Detect which cell encompasses the target text, then output its [x, y] center coordinate. 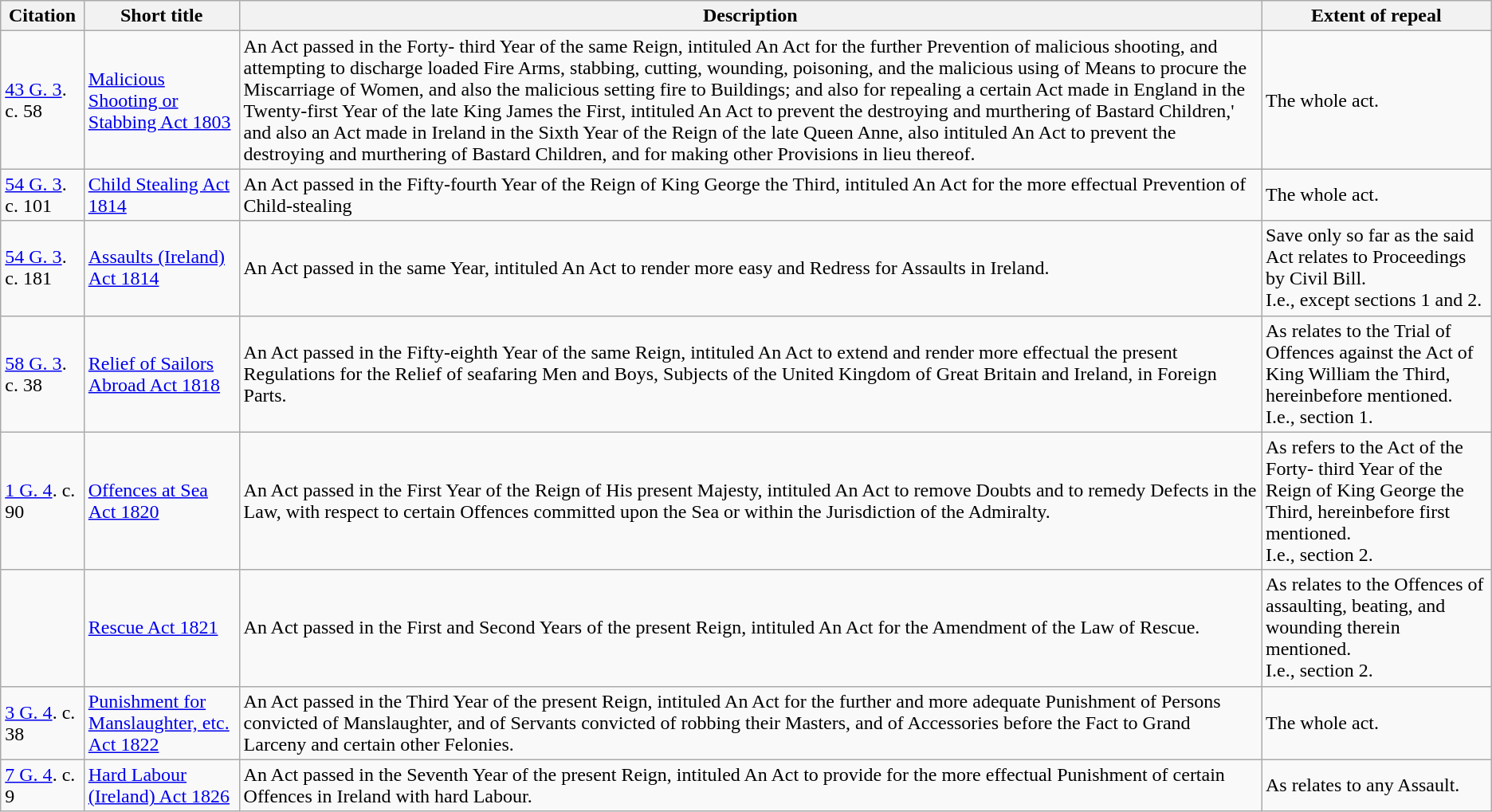
Extent of repeal [1376, 16]
Child Stealing Act 1814 [161, 194]
Hard Labour (Ireland) Act 1826 [161, 786]
An Act passed in the Fifty-fourth Year of the Reign of King George the Third, intituled An Act for the more effectual Prevention of Child-stealing [750, 194]
Description [750, 16]
An Act passed in the same Year, intituled An Act to render more easy and Redress for Assaults in Ireland. [750, 268]
As refers to the Act of the Forty- third Year of the Reign of King George the Third, hereinbefore first mentioned.I.e., section 2. [1376, 500]
Punishment for Manslaughter, etc. Act 1822 [161, 723]
58 G. 3. c. 38 [43, 374]
1 G. 4. c. 90 [43, 500]
Assaults (Ireland) Act 1814 [161, 268]
As relates to the Offences of assaulting, beating, and wounding therein mentioned.I.e., section 2. [1376, 628]
43 G. 3. c. 58 [43, 100]
54 G. 3. c. 101 [43, 194]
Relief of Sailors Abroad Act 1818 [161, 374]
As relates to any Assault. [1376, 786]
7 G. 4. c. 9 [43, 786]
Save only so far as the said Act relates to Proceedings by Civil Bill.I.e., except sections 1 and 2. [1376, 268]
3 G. 4. c. 38 [43, 723]
Rescue Act 1821 [161, 628]
As relates to the Trial of Offences against the Act of King William the Third, hereinbefore mentioned.I.e., section 1. [1376, 374]
54 G. 3. c. 181 [43, 268]
Citation [43, 16]
Offences at Sea Act 1820 [161, 500]
An Act passed in the First and Second Years of the present Reign, intituled An Act for the Amendment of the Law of Rescue. [750, 628]
Malicious Shooting or Stabbing Act 1803 [161, 100]
Short title [161, 16]
